Provide the (X, Y) coordinate of the cell's center where the given text is located.  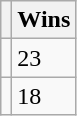
Wins (44, 20)
18 (44, 96)
23 (44, 58)
